Search for the cell housing the specified text and yield its (X, Y) center coordinate. 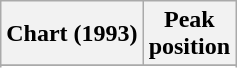
Chart (1993) (72, 34)
Peakposition (189, 34)
